Search for the cell housing the specified text and yield its [X, Y] center coordinate. 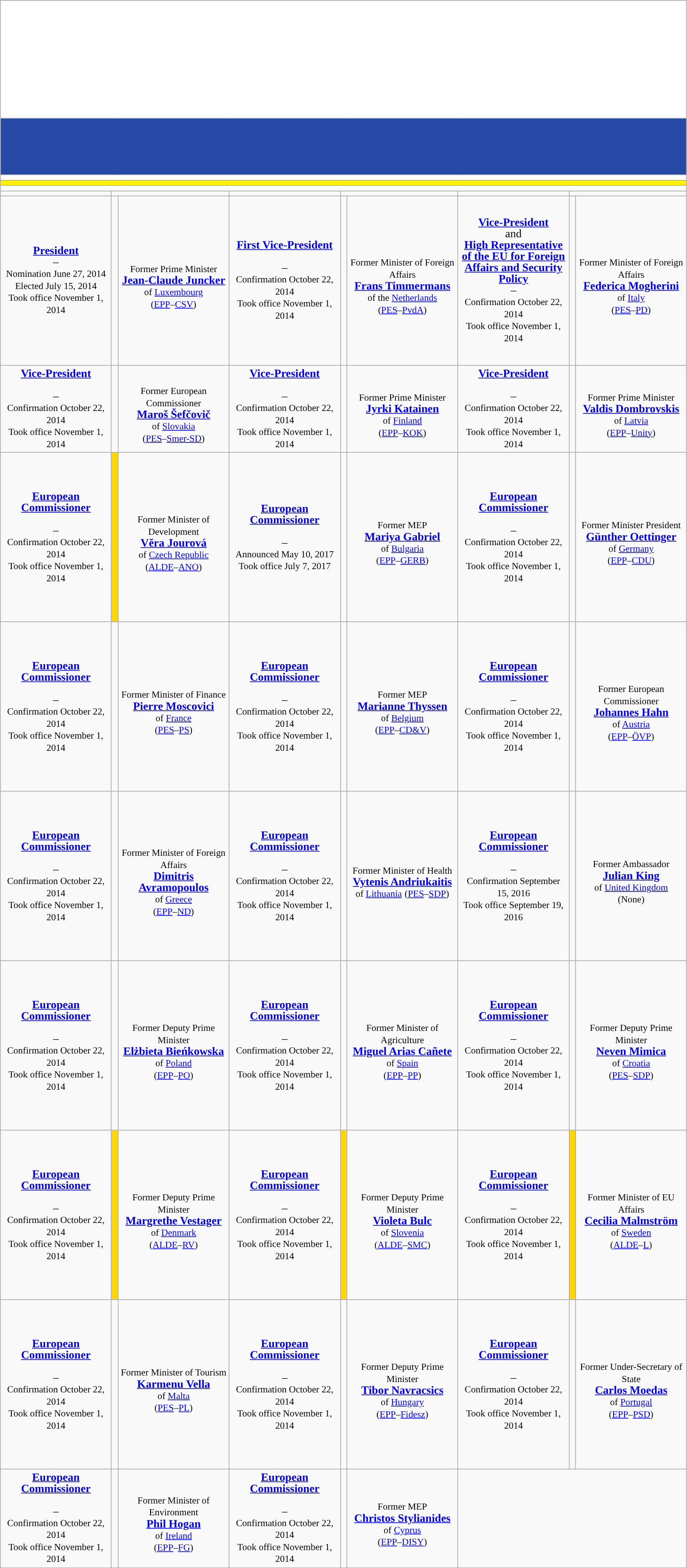
Former European CommissionerJohannes Hahnof Austria(EPP–ÖVP) [631, 707]
First Vice-President–Confirmation October 22, 2014Took office November 1, 2014 [285, 281]
Former Minister of TourismKarmenu Vellaof Malta(PES–PL) [174, 1384]
Former Minister of DevelopmentVěra Jourováof Czech Republic(ALDE–ANO) [174, 537]
Former Minister of HealthVytenis Andriukaitisof Lithuania (PES–SDP) [402, 876]
Former Minister of Foreign AffairsFrans Timmermansof the Netherlands(PES–PvdA) [402, 281]
Former MEPChristos Stylianidesof Cyprus(EPP–DISY) [402, 1519]
Former Deputy Prime MinisterVioleta Bulcof Slovenia(ALDE–SMC) [402, 1215]
Former MEPMarianne Thyssenof Belgium(EPP–CD&V) [402, 707]
Former Deputy Prime MinisterNeven Mimicaof Croatia(PES–SDP) [631, 1045]
Former Minister of Foreign AffairsDimitris Avramopoulosof Greece(EPP–ND) [174, 876]
President–Nomination June 27, 2014Elected July 15, 2014Took office November 1, 2014 [56, 281]
European Commissioner–Announced May 10, 2017Took office July 7, 2017 [285, 537]
Former Minister of Foreign AffairsFederica Mogheriniof Italy(PES–PD) [631, 281]
Former Minister PresidentGünther Oettingerof Germany(EPP–CDU) [631, 537]
Former European CommissionerMaroš Šefčovičof Slovakia(PES–Smer-SD) [174, 409]
Former Minister of EU AffairsCecilia Malmströmof Sweden(ALDE–L) [631, 1215]
Former AmbassadorJulian Kingof United Kingdom(None) [631, 876]
Former Minister of AgricultureMiguel Arias Cañeteof Spain(EPP–PP) [402, 1045]
Former Deputy Prime MinisterTibor Navracsicsof Hungary(EPP–Fidesz) [402, 1384]
Former Deputy Prime MinisterMargrethe Vestagerof Denmark(ALDE–RV) [174, 1215]
Former Prime MinisterJean-Claude Junckerof Luxembourg(EPP–CSV) [174, 281]
Former MEPMariya Gabrielof Bulgaria(EPP–GERB) [402, 537]
Vice-PresidentandHigh Representative of the EU for Foreign Affairs and Security Policy–Confirmation October 22, 2014Took office November 1, 2014 [513, 281]
Former Deputy Prime MinisterElżbieta Bieńkowskaof Poland(EPP–PO) [174, 1045]
Former Minister of EnvironmentPhil Hoganof Ireland(EPP–FG) [174, 1519]
Former Prime MinisterJyrki Katainenof Finland(EPP–KOK) [402, 409]
Former Under-Secretary of StateCarlos Moedasof Portugal(EPP–PSD) [631, 1384]
Former Minister of FinancePierre Moscoviciof France(PES–PS) [174, 707]
European Commissioner–Confirmation September 15, 2016Took office September 19, 2016 [513, 876]
Former Prime MinisterValdis Dombrovskisof Latvia(EPP–Unity) [631, 409]
